Determine the (X, Y) coordinate at the center of the cell enclosing the given text.  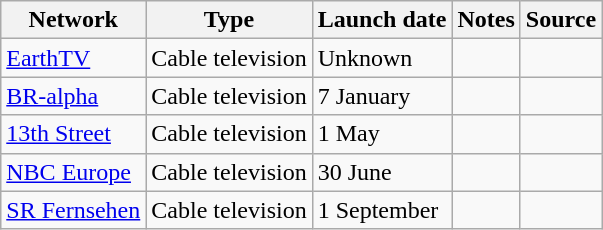
EarthTV (74, 58)
Network (74, 20)
Notes (486, 20)
Unknown (382, 58)
30 June (382, 172)
13th Street (74, 134)
1 September (382, 210)
BR-alpha (74, 96)
SR Fernsehen (74, 210)
1 May (382, 134)
NBC Europe (74, 172)
Source (560, 20)
7 January (382, 96)
Launch date (382, 20)
Type (229, 20)
